Locate the cell with the specified text and output its (x, y) center coordinate. 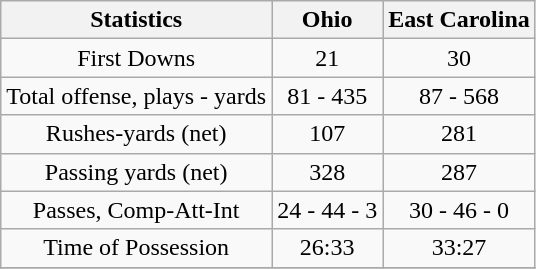
281 (460, 134)
30 (460, 58)
Passing yards (net) (136, 172)
Passes, Comp-Att-Int (136, 210)
Statistics (136, 20)
Time of Possession (136, 248)
30 - 46 - 0 (460, 210)
Ohio (328, 20)
21 (328, 58)
287 (460, 172)
Total offense, plays - yards (136, 96)
107 (328, 134)
Rushes-yards (net) (136, 134)
East Carolina (460, 20)
33:27 (460, 248)
24 - 44 - 3 (328, 210)
81 - 435 (328, 96)
First Downs (136, 58)
87 - 568 (460, 96)
328 (328, 172)
26:33 (328, 248)
